Provide the (x, y) coordinate of the cell's center where the given text is located.  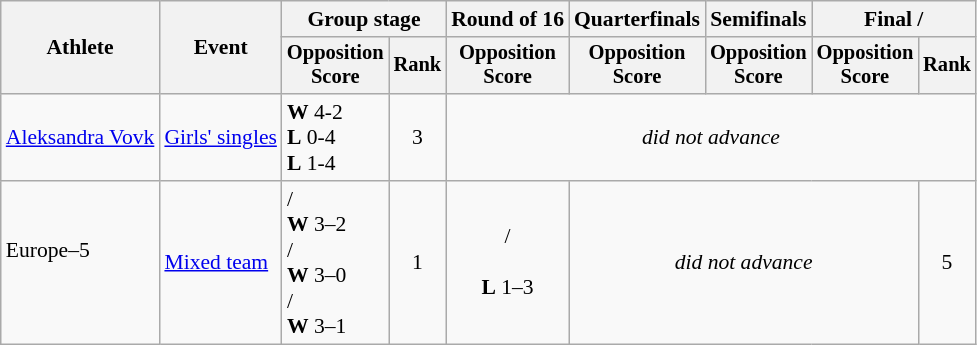
/ L 1–3 (508, 262)
Girls' singles (220, 138)
Mixed team (220, 262)
W 4-2 L 0-4 L 1-4 (336, 138)
5 (947, 262)
Event (220, 48)
Final / (894, 19)
Semifinals (758, 19)
Athlete (80, 48)
Group stage (364, 19)
/ W 3–2 / W 3–0 / W 3–1 (336, 262)
Aleksandra Vovk (80, 138)
Europe–5 (80, 262)
3 (418, 138)
Round of 16 (508, 19)
1 (418, 262)
Quarterfinals (637, 19)
